Capture the cell that displays the provided text and extract its [x, y] central coordinate. 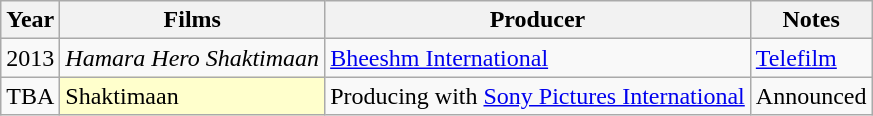
Films [192, 20]
TBA [30, 96]
Announced [811, 96]
Producer [538, 20]
Telefilm [811, 58]
2013 [30, 58]
Notes [811, 20]
Year [30, 20]
Hamara Hero Shaktimaan [192, 58]
Shaktimaan [192, 96]
Producing with Sony Pictures International [538, 96]
Bheeshm International [538, 58]
